Provide the (x, y) coordinate of the cell's center where the given text is located.  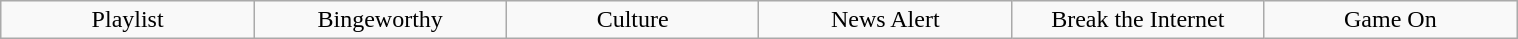
Break the Internet (1138, 20)
Playlist (128, 20)
Culture (632, 20)
Bingeworthy (380, 20)
Game On (1390, 20)
News Alert (886, 20)
